Scan for the cell matching the given text and deliver its (x, y) coordinate at center. 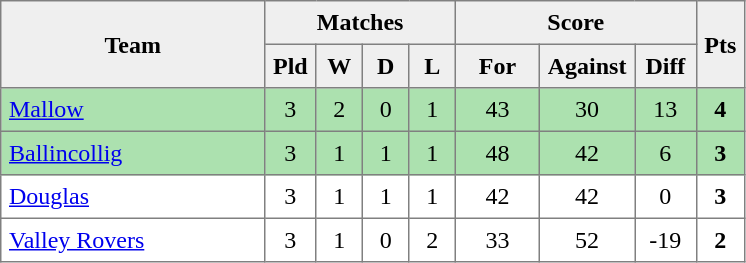
Pld (290, 66)
4 (720, 110)
Against (586, 66)
30 (586, 110)
13 (666, 110)
33 (497, 240)
48 (497, 153)
Team (133, 44)
W (339, 66)
Pts (720, 44)
Matches (360, 23)
Score (576, 23)
Diff (666, 66)
-19 (666, 240)
43 (497, 110)
L (432, 66)
52 (586, 240)
Mallow (133, 110)
Ballincollig (133, 153)
Douglas (133, 197)
6 (666, 153)
Valley Rovers (133, 240)
D (385, 66)
For (497, 66)
